Detect which cell encompasses the target text, then output its (x, y) center coordinate. 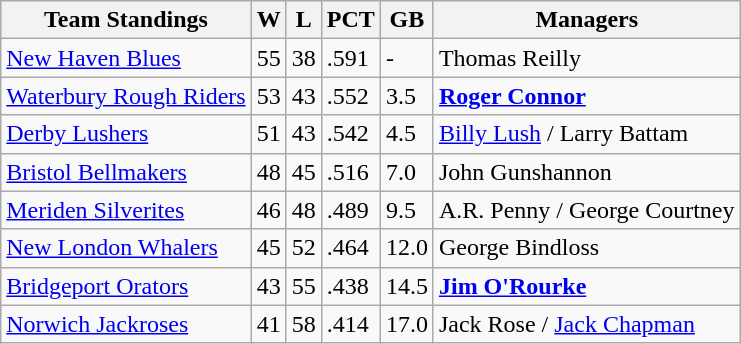
17.0 (406, 324)
L (304, 20)
.591 (350, 58)
Meriden Silverites (126, 210)
58 (304, 324)
53 (268, 96)
4.5 (406, 134)
41 (268, 324)
Jack Rose / Jack Chapman (586, 324)
7.0 (406, 172)
A.R. Penny / George Courtney (586, 210)
Managers (586, 20)
14.5 (406, 286)
Billy Lush / Larry Battam (586, 134)
George Bindloss (586, 248)
.438 (350, 286)
Bristol Bellmakers (126, 172)
.516 (350, 172)
9.5 (406, 210)
46 (268, 210)
Team Standings (126, 20)
Norwich Jackroses (126, 324)
51 (268, 134)
3.5 (406, 96)
.414 (350, 324)
.464 (350, 248)
W (268, 20)
.489 (350, 210)
12.0 (406, 248)
PCT (350, 20)
New Haven Blues (126, 58)
.542 (350, 134)
.552 (350, 96)
Derby Lushers (126, 134)
Thomas Reilly (586, 58)
38 (304, 58)
New London Whalers (126, 248)
John Gunshannon (586, 172)
Jim O'Rourke (586, 286)
- (406, 58)
Bridgeport Orators (126, 286)
52 (304, 248)
GB (406, 20)
Roger Connor (586, 96)
Waterbury Rough Riders (126, 96)
